Output the [x, y] coordinate of the center of the cell containing the given text.  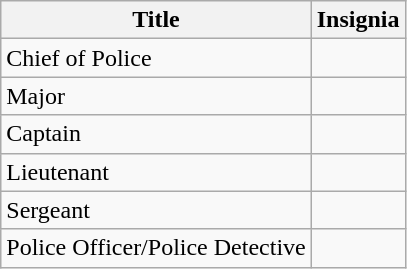
Title [156, 20]
Captain [156, 134]
Major [156, 96]
Sergeant [156, 210]
Insignia [358, 20]
Chief of Police [156, 58]
Police Officer/Police Detective [156, 248]
Lieutenant [156, 172]
